Return the [X, Y] coordinate for the center point of the cell that contains the specified text.  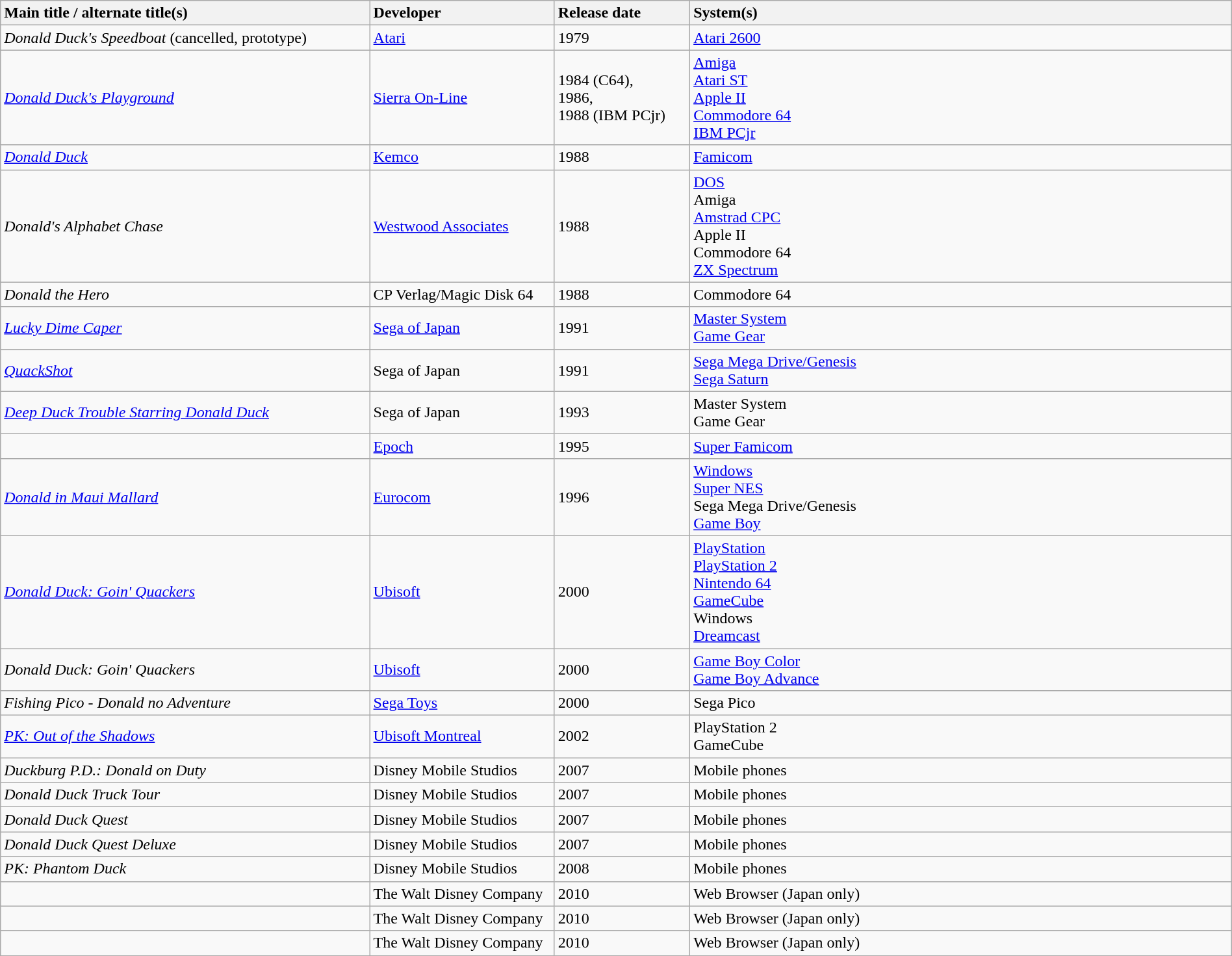
1984 (C64),1986,1988 (IBM PCjr) [622, 97]
Donald Duck Truck Tour [185, 795]
System(s) [961, 13]
1993 [622, 412]
Donald's Alphabet Chase [185, 226]
PK: Out of the Shadows [185, 737]
Duckburg P.D.: Donald on Duty [185, 770]
Donald Duck [185, 157]
Atari [462, 38]
Super Famicom [961, 446]
DOSAmigaAmstrad CPCApple IICommodore 64ZX Spectrum [961, 226]
Main title / alternate title(s) [185, 13]
1979 [622, 38]
Release date [622, 13]
1995 [622, 446]
PlayStation 2GameCube [961, 737]
Famicom [961, 157]
2008 [622, 869]
1996 [622, 497]
Ubisoft Montreal [462, 737]
Donald Duck's Playground [185, 97]
Donald in Maui Mallard [185, 497]
Donald Duck Quest [185, 820]
WindowsSuper NESSega Mega Drive/GenesisGame Boy [961, 497]
Atari 2600 [961, 38]
Sega Mega Drive/GenesisSega Saturn [961, 370]
PlayStationPlayStation 2Nintendo 64GameCubeWindowsDreamcast [961, 591]
PK: Phantom Duck [185, 869]
Epoch [462, 446]
Donald Duck Quest Deluxe [185, 844]
AmigaAtari STApple IICommodore 64IBM PCjr [961, 97]
Deep Duck Trouble Starring Donald Duck [185, 412]
Lucky Dime Caper [185, 328]
Sega Pico [961, 703]
Kemco [462, 157]
CP Verlag/Magic Disk 64 [462, 294]
Fishing Pico - Donald no Adventure [185, 703]
Westwood Associates [462, 226]
Eurocom [462, 497]
2002 [622, 737]
Game Boy ColorGame Boy Advance [961, 669]
Sega Toys [462, 703]
Donald Duck's Speedboat (cancelled, prototype) [185, 38]
Commodore 64 [961, 294]
QuackShot [185, 370]
Donald the Hero [185, 294]
Sierra On-Line [462, 97]
Developer [462, 13]
